Capture the cell that displays the provided text and extract its [x, y] central coordinate. 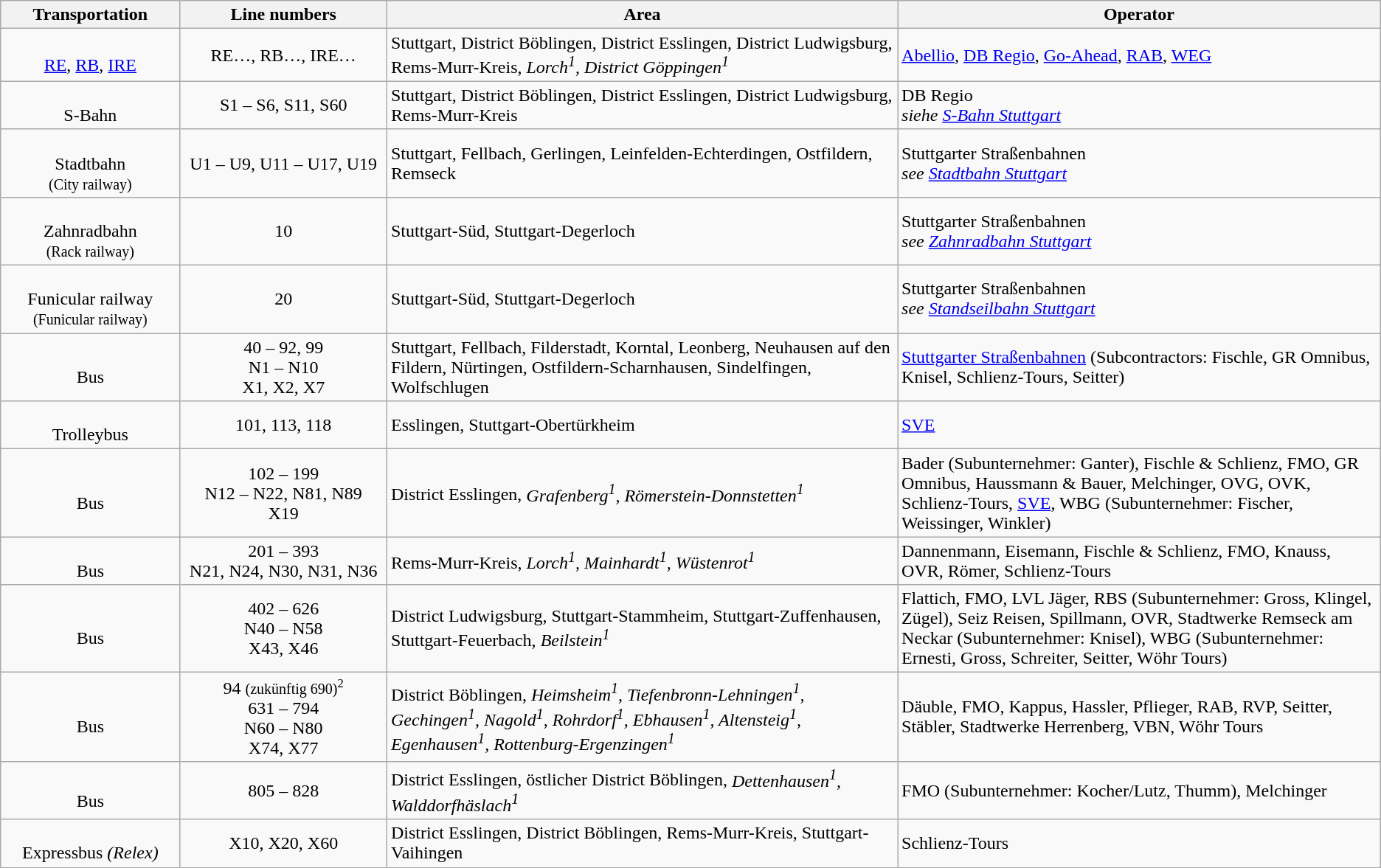
Däuble, FMO, Kappus, Hassler, Pflieger, RAB, RVP, Seitter, Stäbler, Stadtwerke Herrenberg, VBN, Wöhr Tours [1139, 717]
402 – 626N40 – N58X43, X46 [283, 628]
102 – 199N12 – N22, N81, N89X19 [283, 493]
Stuttgart, Fellbach, Gerlingen, Leinfelden-Echterdingen, Ostfildern, Remseck [642, 163]
94 (zukünftig 690)2631 – 794N60 – N80X74, X77 [283, 717]
Stuttgarter Straßenbahnensee Stadtbahn Stuttgart [1139, 163]
Schlienz-Tours [1139, 844]
SVE [1139, 425]
805 – 828 [283, 791]
Stuttgart, District Böblingen, District Esslingen, District Ludwigsburg, Rems-Murr-Kreis, Lorch1, District Göppingen1 [642, 55]
10 [283, 231]
Stuttgarter Straßenbahnensee Standseilbahn Stuttgart [1139, 299]
201 – 393N21, N24, N30, N31, N36 [283, 560]
Dannenmann, Eisemann, Fischle & Schlienz, FMO, Knauss, OVR, Römer, Schlienz-Tours [1139, 560]
FMO (Subunternehmer: Kocher/Lutz, Thumm), Melchinger [1139, 791]
Operator [1139, 15]
Transportation [90, 15]
Esslingen, Stuttgart-Obertürkheim [642, 425]
District Esslingen, östlicher District Böblingen, Dettenhausen1, Walddorfhäslach1 [642, 791]
40 – 92, 99N1 – N10X1, X2, X7 [283, 367]
Line numbers [283, 15]
Stuttgarter Straßenbahnensee Zahnradbahn Stuttgart [1139, 231]
Abellio, DB Regio, Go-Ahead, RAB, WEG [1139, 55]
RE, RB, IRE [90, 55]
District Ludwigsburg, Stuttgart-Stammheim, Stuttgart-Zuffenhausen, Stuttgart-Feuerbach, Beilstein1 [642, 628]
Zahnradbahn(Rack railway) [90, 231]
Stuttgart, Fellbach, Filderstadt, Korntal, Leonberg, Neuhausen auf den Fildern, Nürtingen, Ostfildern-Scharnhausen, Sindelfingen, Wolfschlugen [642, 367]
Rems-Murr-Kreis, Lorch1, Mainhardt1, Wüstenrot1 [642, 560]
S1 – S6, S11, S60 [283, 105]
DB Regiosiehe S-Bahn Stuttgart [1139, 105]
20 [283, 299]
District Böblingen, Heimsheim1, Tiefenbronn-Lehningen1, Gechingen1, Nagold1, Rohrdorf1, Ebhausen1, Altensteig1, Egenhausen1, Rottenburg-Ergenzingen1 [642, 717]
Area [642, 15]
RE…, RB…, IRE… [283, 55]
101, 113, 118 [283, 425]
U1 – U9, U11 – U17, U19 [283, 163]
Expressbus (Relex) [90, 844]
S-Bahn [90, 105]
Funicular railway(Funicular railway) [90, 299]
Stuttgarter Straßenbahnen (Subcontractors: Fischle, GR Omnibus, Knisel, Schlienz-Tours, Seitter) [1139, 367]
X10, X20, X60 [283, 844]
Stuttgart, District Böblingen, District Esslingen, District Ludwigsburg, Rems-Murr-Kreis [642, 105]
Stadtbahn(City railway) [90, 163]
District Esslingen, District Böblingen, Rems-Murr-Kreis, Stuttgart-Vaihingen [642, 844]
District Esslingen, Grafenberg1, Römerstein-Donnstetten1 [642, 493]
Trolleybus [90, 425]
